Scan for the cell matching the given text and deliver its (X, Y) coordinate at center. 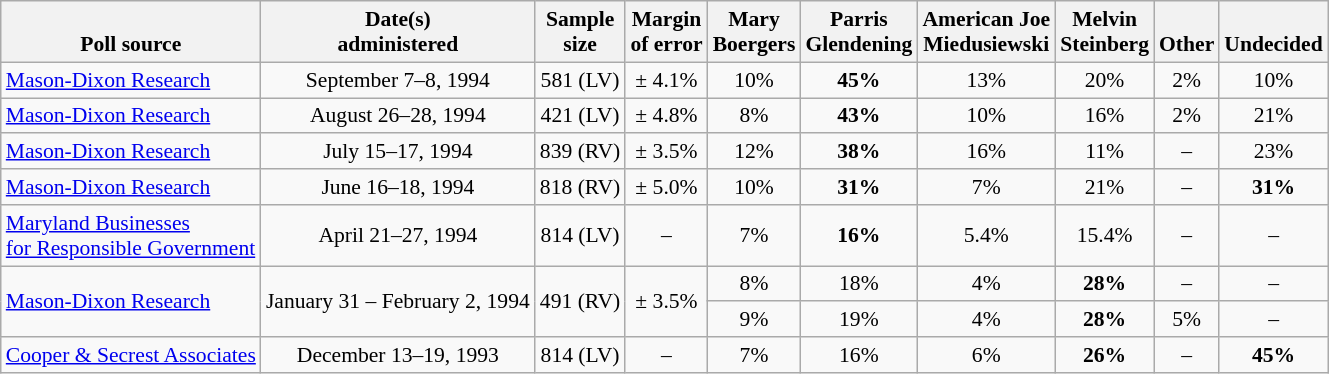
15.4% (1104, 236)
5.4% (986, 236)
Cooper & Secrest Associates (131, 355)
American JoeMiedusiewski (986, 32)
Marginof error (666, 32)
38% (858, 152)
581 (LV) (580, 80)
Maryland Businessesfor Responsible Government (131, 236)
December 13–19, 1993 (398, 355)
9% (754, 320)
MelvinSteinberg (1104, 32)
± 4.8% (666, 116)
June 16–18, 1994 (398, 187)
13% (986, 80)
20% (1104, 80)
± 5.0% (666, 187)
MaryBoergers (754, 32)
6% (986, 355)
12% (754, 152)
September 7–8, 1994 (398, 80)
Samplesize (580, 32)
July 15–17, 1994 (398, 152)
26% (1104, 355)
11% (1104, 152)
23% (1273, 152)
Undecided (1273, 32)
Other (1186, 32)
839 (RV) (580, 152)
August 26–28, 1994 (398, 116)
421 (LV) (580, 116)
43% (858, 116)
Poll source (131, 32)
818 (RV) (580, 187)
January 31 – February 2, 1994 (398, 302)
Date(s)administered (398, 32)
491 (RV) (580, 302)
18% (858, 284)
ParrisGlendening (858, 32)
± 4.1% (666, 80)
5% (1186, 320)
April 21–27, 1994 (398, 236)
19% (858, 320)
